Detect which cell encompasses the target text, then output its (X, Y) center coordinate. 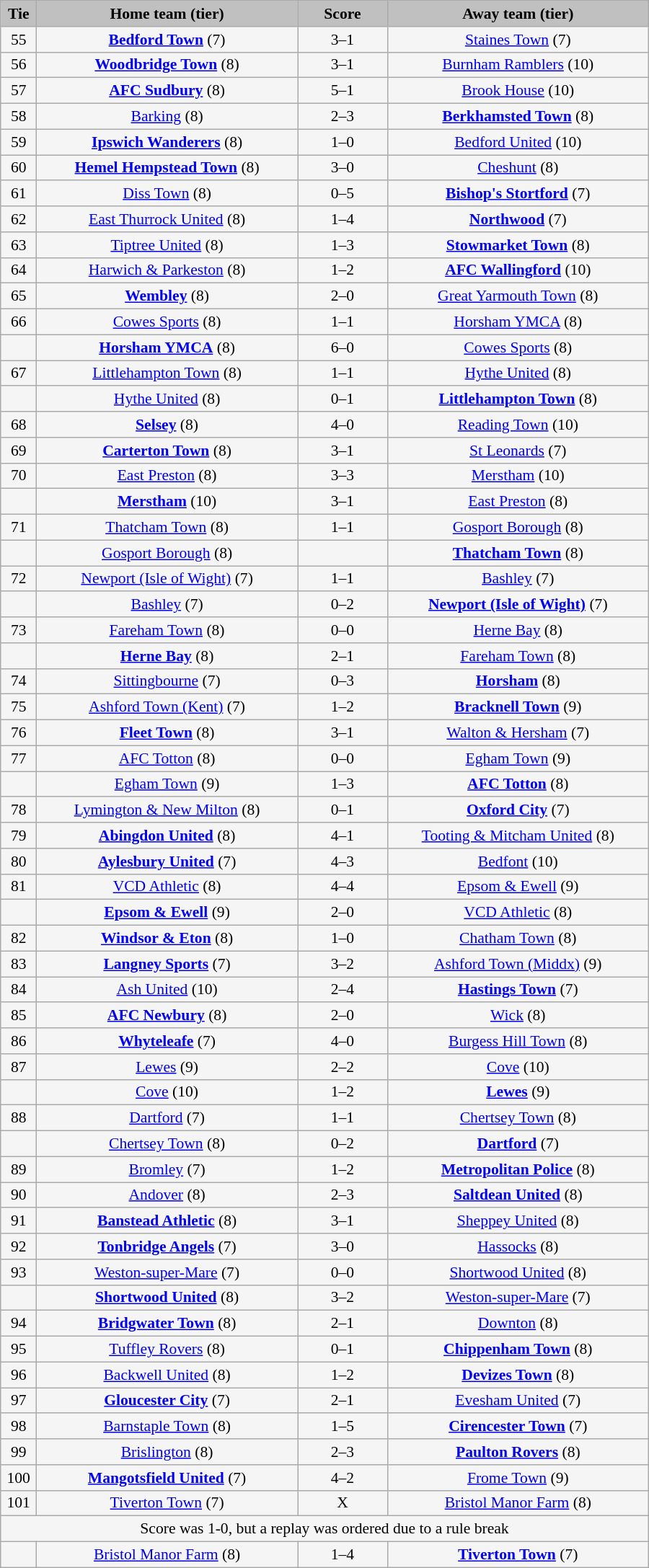
Bracknell Town (9) (518, 707)
87 (19, 1067)
4–4 (343, 887)
Ipswich Wanderers (8) (167, 142)
74 (19, 681)
1–5 (343, 1427)
Reading Town (10) (518, 425)
4–3 (343, 861)
95 (19, 1350)
Chatham Town (8) (518, 939)
Woodbridge Town (8) (167, 65)
Gloucester City (7) (167, 1401)
Berkhamsted Town (8) (518, 117)
82 (19, 939)
Bedfont (10) (518, 861)
6–0 (343, 347)
57 (19, 91)
Windsor & Eton (8) (167, 939)
St Leonards (7) (518, 451)
96 (19, 1375)
AFC Sudbury (8) (167, 91)
Brislington (8) (167, 1452)
Great Yarmouth Town (8) (518, 296)
4–1 (343, 836)
Home team (tier) (167, 14)
64 (19, 270)
101 (19, 1503)
99 (19, 1452)
58 (19, 117)
75 (19, 707)
Sheppey United (8) (518, 1221)
Score (343, 14)
Tie (19, 14)
Horsham (8) (518, 681)
88 (19, 1118)
Carterton Town (8) (167, 451)
Evesham United (7) (518, 1401)
2–4 (343, 990)
Tonbridge Angels (7) (167, 1246)
Andover (8) (167, 1195)
Bedford Town (7) (167, 40)
73 (19, 630)
69 (19, 451)
Score was 1-0, but a replay was ordered due to a rule break (324, 1529)
Aylesbury United (7) (167, 861)
4–2 (343, 1478)
Ashford Town (Middx) (9) (518, 964)
55 (19, 40)
Fleet Town (8) (167, 733)
Sittingbourne (7) (167, 681)
Saltdean United (8) (518, 1195)
2–2 (343, 1067)
0–5 (343, 194)
84 (19, 990)
Whyteleafe (7) (167, 1041)
Tuffley Rovers (8) (167, 1350)
Bishop's Stortford (7) (518, 194)
94 (19, 1324)
80 (19, 861)
Frome Town (9) (518, 1478)
89 (19, 1169)
91 (19, 1221)
Langney Sports (7) (167, 964)
Selsey (8) (167, 425)
98 (19, 1427)
71 (19, 528)
AFC Newbury (8) (167, 1016)
Walton & Hersham (7) (518, 733)
Bedford United (10) (518, 142)
Oxford City (7) (518, 810)
59 (19, 142)
Banstead Athletic (8) (167, 1221)
Tiptree United (8) (167, 245)
Northwood (7) (518, 219)
Staines Town (7) (518, 40)
Harwich & Parkeston (8) (167, 270)
93 (19, 1272)
Bromley (7) (167, 1169)
Abingdon United (8) (167, 836)
Metropolitan Police (8) (518, 1169)
Burnham Ramblers (10) (518, 65)
Devizes Town (8) (518, 1375)
Ash United (10) (167, 990)
Barking (8) (167, 117)
Diss Town (8) (167, 194)
Mangotsfield United (7) (167, 1478)
76 (19, 733)
Paulton Rovers (8) (518, 1452)
Cirencester Town (7) (518, 1427)
Ashford Town (Kent) (7) (167, 707)
68 (19, 425)
Cheshunt (8) (518, 168)
Hemel Hempstead Town (8) (167, 168)
0–3 (343, 681)
Barnstaple Town (8) (167, 1427)
63 (19, 245)
65 (19, 296)
East Thurrock United (8) (167, 219)
100 (19, 1478)
60 (19, 168)
77 (19, 758)
X (343, 1503)
66 (19, 322)
Bridgwater Town (8) (167, 1324)
56 (19, 65)
Burgess Hill Town (8) (518, 1041)
83 (19, 964)
AFC Wallingford (10) (518, 270)
Lymington & New Milton (8) (167, 810)
79 (19, 836)
Wick (8) (518, 1016)
61 (19, 194)
90 (19, 1195)
86 (19, 1041)
Wembley (8) (167, 296)
70 (19, 476)
97 (19, 1401)
72 (19, 579)
Hastings Town (7) (518, 990)
Stowmarket Town (8) (518, 245)
Hassocks (8) (518, 1246)
Brook House (10) (518, 91)
Away team (tier) (518, 14)
78 (19, 810)
67 (19, 373)
Backwell United (8) (167, 1375)
Tooting & Mitcham United (8) (518, 836)
3–3 (343, 476)
81 (19, 887)
5–1 (343, 91)
62 (19, 219)
92 (19, 1246)
85 (19, 1016)
Chippenham Town (8) (518, 1350)
Downton (8) (518, 1324)
